Provide the [x, y] coordinate of the cell's center where the given text is located.  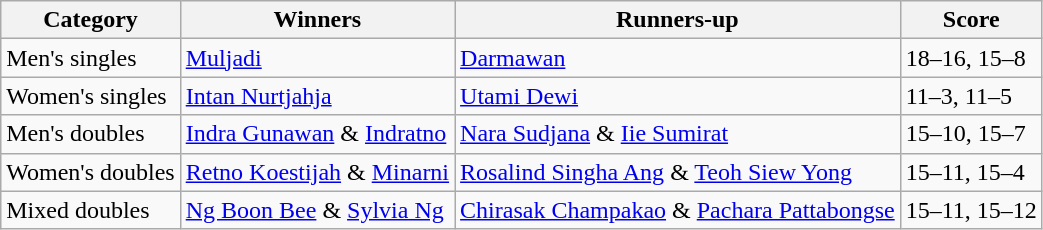
Intan Nurtjahja [317, 96]
Score [971, 20]
Women's doubles [90, 172]
11–3, 11–5 [971, 96]
Muljadi [317, 58]
Men's singles [90, 58]
Darmawan [678, 58]
Chirasak Champakao & Pachara Pattabongse [678, 210]
Men's doubles [90, 134]
Mixed doubles [90, 210]
Winners [317, 20]
Ng Boon Bee & Sylvia Ng [317, 210]
15–11, 15–12 [971, 210]
Utami Dewi [678, 96]
18–16, 15–8 [971, 58]
Category [90, 20]
Women's singles [90, 96]
15–10, 15–7 [971, 134]
Rosalind Singha Ang & Teoh Siew Yong [678, 172]
Indra Gunawan & Indratno [317, 134]
Retno Koestijah & Minarni [317, 172]
Runners-up [678, 20]
Nara Sudjana & Iie Sumirat [678, 134]
15–11, 15–4 [971, 172]
